Provide the [x, y] coordinate of the cell's center where the given text is located.  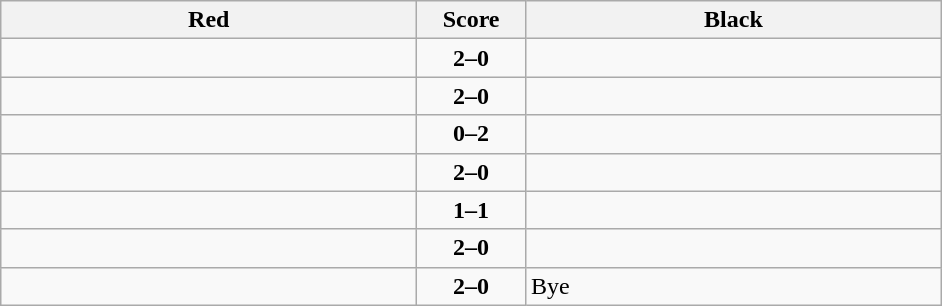
Bye [733, 286]
Black [733, 20]
0–2 [472, 134]
Red [209, 20]
1–1 [472, 210]
Score [472, 20]
